Find where the given text appears and provide that cell's center as [x, y] coordinate. 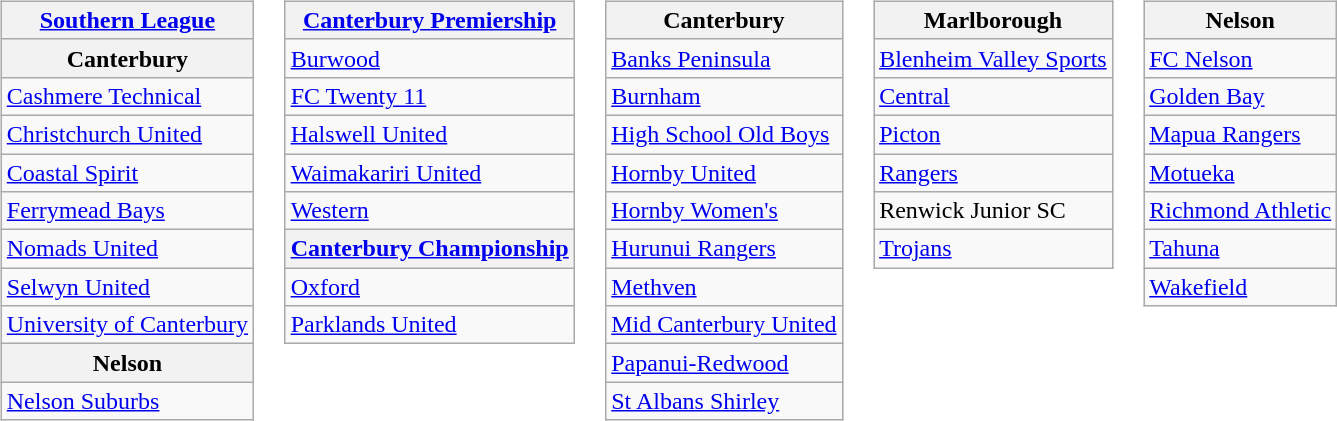
Burwood [430, 58]
Hornby Women's [724, 211]
Halswell United [430, 134]
Cashmere Technical [127, 96]
Christchurch United [127, 134]
Southern League [127, 20]
High School Old Boys [724, 134]
Mid Canterbury United [724, 325]
Western [430, 211]
Nomads United [127, 249]
Mapua Rangers [1240, 134]
FC Nelson [1240, 58]
Trojans [994, 249]
Oxford [430, 287]
Wakefield [1240, 287]
Richmond Athletic [1240, 211]
Banks Peninsula [724, 58]
Central [994, 96]
Motueka [1240, 173]
Selwyn United [127, 287]
Marlborough [994, 20]
Nelson Suburbs [127, 401]
Blenheim Valley Sports [994, 58]
Methven [724, 287]
Ferrymead Bays [127, 211]
Hornby United [724, 173]
Burnham [724, 96]
Hurunui Rangers [724, 249]
Canterbury Championship [430, 249]
Golden Bay [1240, 96]
Waimakariri United [430, 173]
Tahuna [1240, 249]
Coastal Spirit [127, 173]
Canterbury Premiership [430, 20]
St Albans Shirley [724, 401]
Papanui-Redwood [724, 363]
Parklands United [430, 325]
Renwick Junior SC [994, 211]
Rangers [994, 173]
Picton [994, 134]
FC Twenty 11 [430, 96]
University of Canterbury [127, 325]
